For the text-containing cell, return its midpoint in (X, Y) coordinate format. 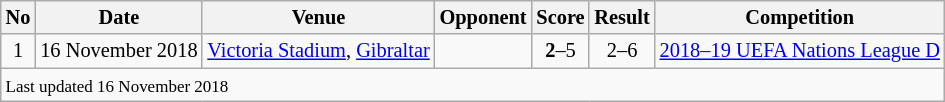
Score (560, 17)
Venue (318, 17)
Last updated 16 November 2018 (473, 85)
Date (118, 17)
Competition (800, 17)
2–6 (622, 51)
Opponent (484, 17)
Victoria Stadium, Gibraltar (318, 51)
Result (622, 17)
16 November 2018 (118, 51)
No (18, 17)
2018–19 UEFA Nations League D (800, 51)
2–5 (560, 51)
1 (18, 51)
